Determine the (X, Y) coordinate at the center of the cell enclosing the given text.  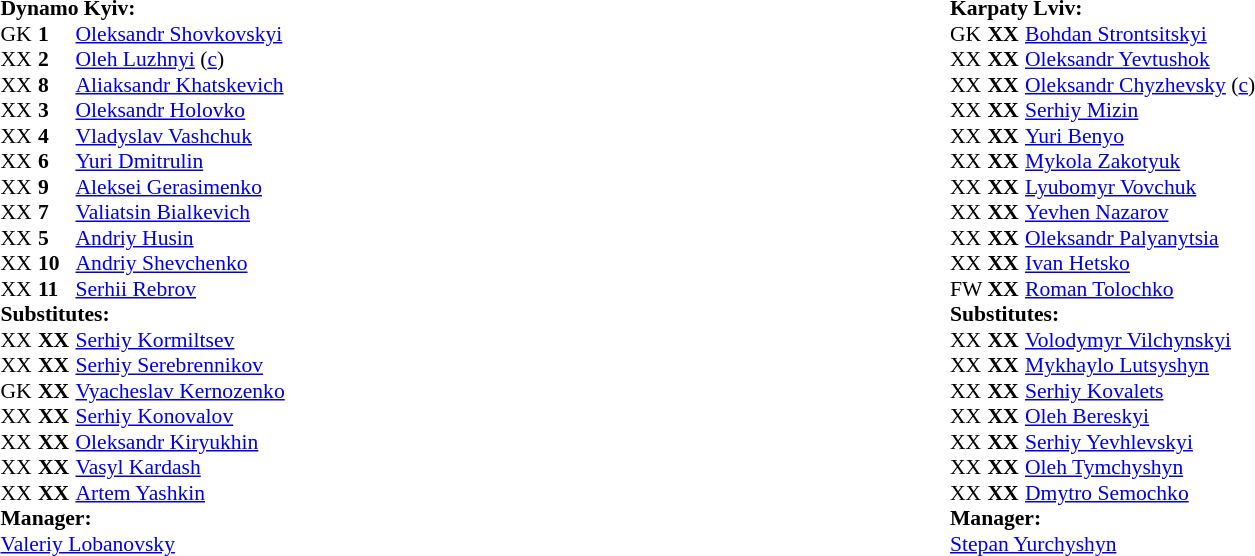
2 (57, 59)
Oleh Luzhnyi (c) (180, 59)
Mykola Zakotyuk (1140, 161)
Oleh Bereskyi (1140, 417)
4 (57, 136)
Vladyslav Vashchuk (180, 136)
Oleksandr Yevtushok (1140, 59)
FW (969, 289)
Serhiy Yevhlevskyi (1140, 442)
Bohdan Strontsitskyi (1140, 34)
Oleh Tymchyshyn (1140, 467)
Oleksandr Chyzhevsky (c) (1140, 85)
Valiatsin Bialkevich (180, 213)
Serhiy Serebrennikov (180, 365)
Lyubomyr Vovchuk (1140, 187)
11 (57, 289)
9 (57, 187)
Andriy Husin (180, 238)
1 (57, 34)
10 (57, 263)
Serhiy Kormiltsev (180, 340)
Mykhaylo Lutsyshyn (1140, 365)
Oleksandr Holovko (180, 111)
Oleksandr Palyanytsia (1140, 238)
Vyacheslav Kernozenko (180, 391)
Serhiy Mizin (1140, 111)
Yuri Dmitrulin (180, 161)
Volodymyr Vilchynskyi (1140, 340)
Roman Tolochko (1140, 289)
Ivan Hetsko (1140, 263)
6 (57, 161)
Yuri Benyo (1140, 136)
Oleksandr Kiryukhin (180, 442)
Dmytro Semochko (1140, 493)
8 (57, 85)
Vasyl Kardash (180, 467)
Serhiy Konovalov (180, 417)
Andriy Shevchenko (180, 263)
Artem Yashkin (180, 493)
7 (57, 213)
Serhii Rebrov (180, 289)
Serhiy Kovalets (1140, 391)
Yevhen Nazarov (1140, 213)
5 (57, 238)
Oleksandr Shovkovskyi (180, 34)
3 (57, 111)
Aliaksandr Khatskevich (180, 85)
Aleksei Gerasimenko (180, 187)
